Search for the cell housing the specified text and yield its [X, Y] center coordinate. 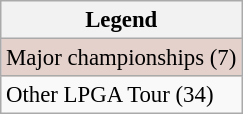
Other LPGA Tour (34) [122, 95]
Legend [122, 20]
Major championships (7) [122, 58]
